For the text-containing cell, return its midpoint in [x, y] coordinate format. 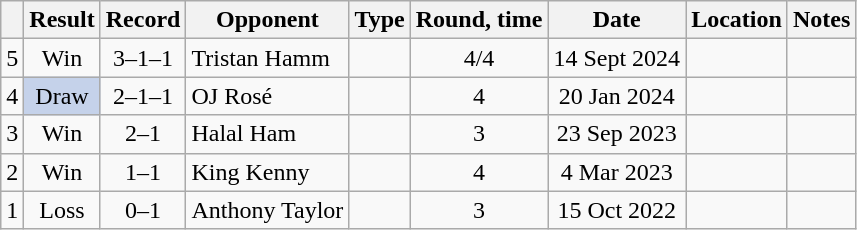
4 Mar 2023 [617, 172]
Draw [62, 96]
0–1 [143, 210]
3–1–1 [143, 58]
OJ Rosé [268, 96]
Result [62, 20]
Round, time [479, 20]
23 Sep 2023 [617, 134]
Halal Ham [268, 134]
Location [737, 20]
King Kenny [268, 172]
Anthony Taylor [268, 210]
15 Oct 2022 [617, 210]
Date [617, 20]
2–1 [143, 134]
5 [12, 58]
Type [380, 20]
1 [12, 210]
14 Sept 2024 [617, 58]
Opponent [268, 20]
2 [12, 172]
Notes [821, 20]
4/4 [479, 58]
20 Jan 2024 [617, 96]
Record [143, 20]
Loss [62, 210]
1–1 [143, 172]
Tristan Hamm [268, 58]
2–1–1 [143, 96]
